From the cell containing the given text, extract its center point as [x, y] coordinate. 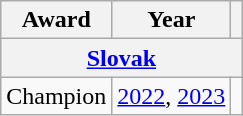
2022, 2023 [172, 96]
Year [172, 20]
Award [56, 20]
Champion [56, 96]
Slovak [122, 58]
